Locate the cell with the specified text and output its [x, y] center coordinate. 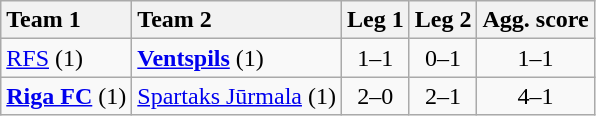
Agg. score [536, 20]
Leg 1 [375, 20]
RFS (1) [66, 58]
2–1 [443, 96]
Team 1 [66, 20]
Spartaks Jūrmala (1) [237, 96]
Ventspils (1) [237, 58]
Leg 2 [443, 20]
2–0 [375, 96]
Riga FC (1) [66, 96]
0–1 [443, 58]
Team 2 [237, 20]
4–1 [536, 96]
